Determine the (x, y) coordinate at the center of the cell enclosing the given text.  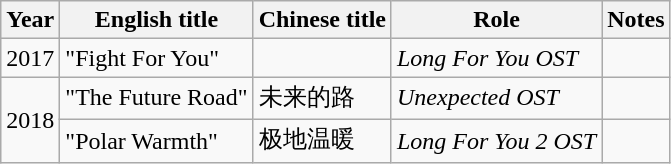
Notes (636, 20)
"Polar Warmth" (156, 140)
"Fight For You" (156, 58)
极地温暖 (322, 140)
Long For You 2 OST (496, 140)
English title (156, 20)
Year (30, 20)
"The Future Road" (156, 98)
未来的路 (322, 98)
Long For You OST (496, 58)
Role (496, 20)
Chinese title (322, 20)
2017 (30, 58)
Unexpected OST (496, 98)
2018 (30, 120)
